Scan for the cell matching the given text and deliver its [x, y] coordinate at center. 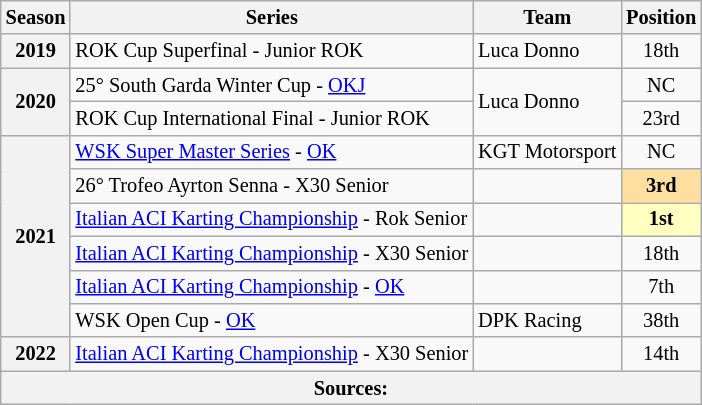
Sources: [351, 388]
Italian ACI Karting Championship - OK [272, 287]
2019 [36, 51]
2021 [36, 236]
38th [661, 320]
26° Trofeo Ayrton Senna - X30 Senior [272, 186]
ROK Cup Superfinal - Junior ROK [272, 51]
DPK Racing [547, 320]
14th [661, 354]
Series [272, 17]
Team [547, 17]
7th [661, 287]
Season [36, 17]
KGT Motorsport [547, 152]
WSK Super Master Series - OK [272, 152]
23rd [661, 118]
2020 [36, 102]
Position [661, 17]
2022 [36, 354]
3rd [661, 186]
WSK Open Cup - OK [272, 320]
Italian ACI Karting Championship - Rok Senior [272, 219]
ROK Cup International Final - Junior ROK [272, 118]
1st [661, 219]
25° South Garda Winter Cup - OKJ [272, 85]
